From the cell containing the given text, extract its center point as (x, y) coordinate. 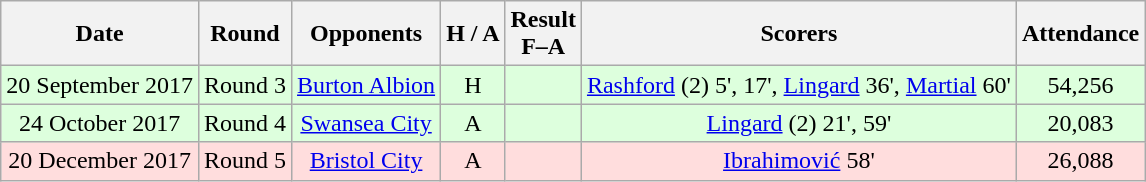
20 December 2017 (100, 161)
Bristol City (366, 161)
Date (100, 34)
Lingard (2) 21', 59' (798, 123)
H (473, 85)
Scorers (798, 34)
Rashford (2) 5', 17', Lingard 36', Martial 60' (798, 85)
20 September 2017 (100, 85)
54,256 (1080, 85)
Attendance (1080, 34)
Round 4 (244, 123)
Round (244, 34)
20,083 (1080, 123)
Burton Albion (366, 85)
26,088 (1080, 161)
Opponents (366, 34)
24 October 2017 (100, 123)
Round 3 (244, 85)
ResultF–A (543, 34)
H / A (473, 34)
Ibrahimović 58' (798, 161)
Round 5 (244, 161)
Swansea City (366, 123)
